Find where the given text appears and provide that cell's center as [X, Y] coordinate. 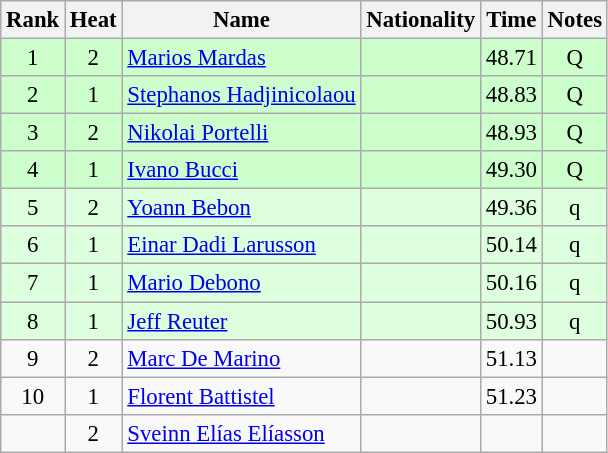
Nationality [420, 20]
50.93 [511, 321]
49.30 [511, 170]
Marc De Marino [242, 358]
Time [511, 20]
Rank [33, 20]
Heat [94, 20]
6 [33, 245]
3 [33, 133]
48.83 [511, 95]
Mario Debono [242, 283]
Notes [574, 20]
Yoann Bebon [242, 208]
51.13 [511, 358]
10 [33, 396]
Ivano Bucci [242, 170]
48.71 [511, 58]
Stephanos Hadjinicolaou [242, 95]
51.23 [511, 396]
8 [33, 321]
4 [33, 170]
50.14 [511, 245]
5 [33, 208]
Einar Dadi Larusson [242, 245]
9 [33, 358]
Marios Mardas [242, 58]
Name [242, 20]
48.93 [511, 133]
Nikolai Portelli [242, 133]
Jeff Reuter [242, 321]
50.16 [511, 283]
Florent Battistel [242, 396]
49.36 [511, 208]
7 [33, 283]
Sveinn Elías Elíasson [242, 433]
